Pinpoint the cell where the given text exists, returning its [x, y] midpoint coordinate. 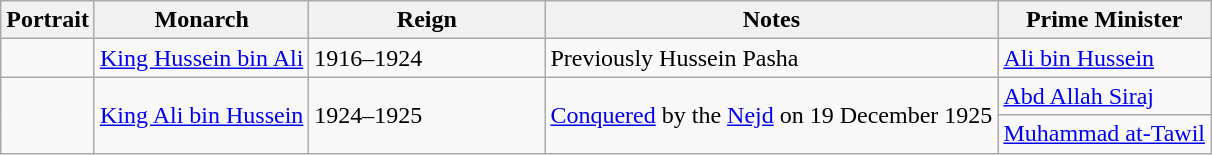
Prime Minister [1104, 20]
Monarch [201, 20]
Reign [427, 20]
1916–1924 [427, 58]
Ali bin Hussein [1104, 58]
Conquered by the Nejd on 19 December 1925 [772, 115]
King Hussein bin Ali [201, 58]
Abd Allah Siraj [1104, 96]
Notes [772, 20]
Muhammad at-Tawil [1104, 134]
1924–1925 [427, 115]
Portrait [48, 20]
King Ali bin Hussein [201, 115]
Previously Hussein Pasha [772, 58]
